Return (X, Y) of the center of cell containing provided text 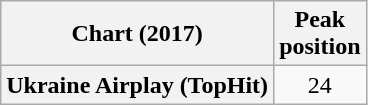
Peakposition (320, 34)
24 (320, 85)
Ukraine Airplay (TopHit) (138, 85)
Chart (2017) (138, 34)
